Identify which cell holds the provided text, then report its (x, y) central coordinate. 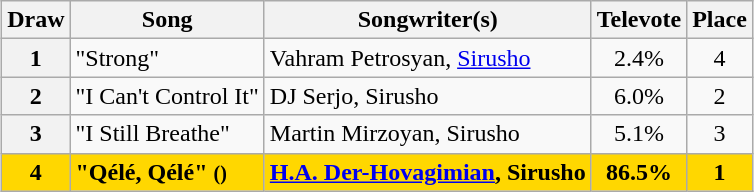
Vahram Petrosyan, Sirusho (428, 58)
DJ Serjo, Sirusho (428, 96)
Place (720, 20)
6.0% (638, 96)
Martin Mirzoyan, Sirusho (428, 134)
"Strong" (167, 58)
Songwriter(s) (428, 20)
Song (167, 20)
Draw (36, 20)
5.1% (638, 134)
"I Still Breathe" (167, 134)
H.A. Der-Hovagimian, Sirusho (428, 172)
"I Can't Control It" (167, 96)
"Qélé, Qélé" () (167, 172)
86.5% (638, 172)
Televote (638, 20)
2.4% (638, 58)
